From the cell containing the given text, extract its center point as [x, y] coordinate. 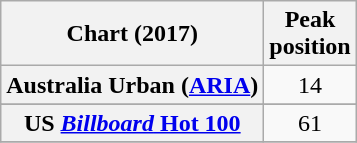
Australia Urban (ARIA) [132, 85]
US Billboard Hot 100 [132, 123]
14 [310, 85]
61 [310, 123]
Peak position [310, 34]
Chart (2017) [132, 34]
